Output the (X, Y) coordinate of the center of the cell containing the given text.  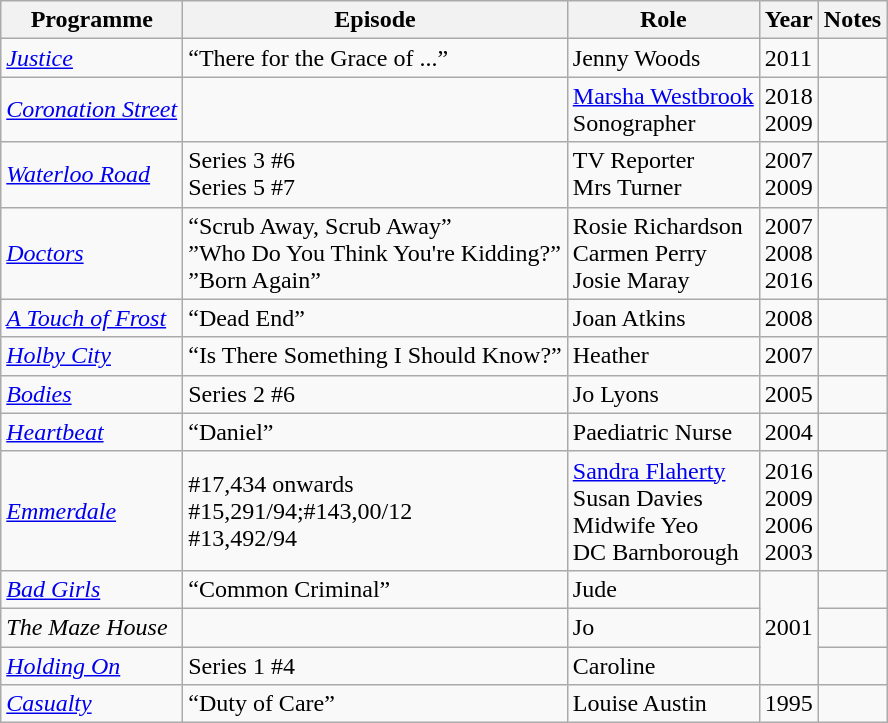
Waterloo Road (92, 174)
Caroline (663, 665)
Jenny Woods (663, 58)
Jo Lyons (663, 394)
Series 2 #6 (376, 394)
20182009 (788, 110)
Heather (663, 356)
Paediatric Nurse (663, 432)
Heartbeat (92, 432)
Marsha WestbrookSonographer (663, 110)
A Touch of Frost (92, 318)
Emmerdale (92, 510)
“Dead End” (376, 318)
TV ReporterMrs Turner (663, 174)
Jude (663, 589)
Episode (376, 20)
Role (663, 20)
2004 (788, 432)
“There for the Grace of ...” (376, 58)
Series 3 #6Series 5 #7 (376, 174)
2001 (788, 627)
Year (788, 20)
Rosie RichardsonCarmen PerryJosie Maray (663, 253)
“Scrub Away, Scrub Away””Who Do You Think You're Kidding?””Born Again” (376, 253)
2011 (788, 58)
1995 (788, 704)
Louise Austin (663, 704)
200720082016 (788, 253)
Coronation Street (92, 110)
Bad Girls (92, 589)
Joan Atkins (663, 318)
20072009 (788, 174)
2005 (788, 394)
2007 (788, 356)
Casualty (92, 704)
2016200920062003 (788, 510)
Programme (92, 20)
“Daniel” (376, 432)
Holding On (92, 665)
The Maze House (92, 627)
Notes (852, 20)
“Duty of Care” (376, 704)
Jo (663, 627)
Series 1 #4 (376, 665)
Doctors (92, 253)
“Common Criminal” (376, 589)
#17,434 onwards#15,291/94;#143,00/12#13,492/94 (376, 510)
Justice (92, 58)
Holby City (92, 356)
“Is There Something I Should Know?” (376, 356)
Bodies (92, 394)
2008 (788, 318)
Sandra FlahertySusan DaviesMidwife YeoDC Barnborough (663, 510)
